Detect which cell encompasses the target text, then output its (X, Y) center coordinate. 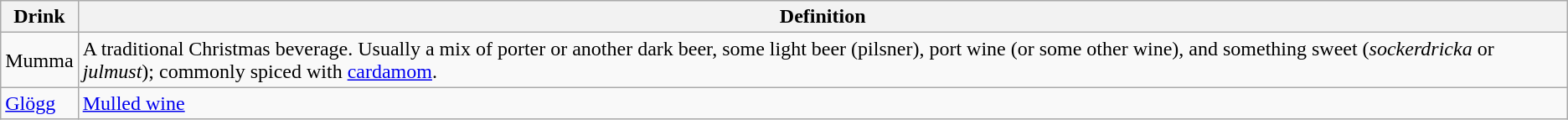
Mulled wine (823, 103)
Glögg (39, 103)
Mumma (39, 60)
Definition (823, 17)
Drink (39, 17)
